Scan for the cell matching the given text and deliver its [x, y] coordinate at center. 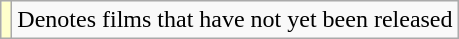
Denotes films that have not yet been released [235, 20]
